Determine the [X, Y] coordinate at the center of the cell enclosing the given text.  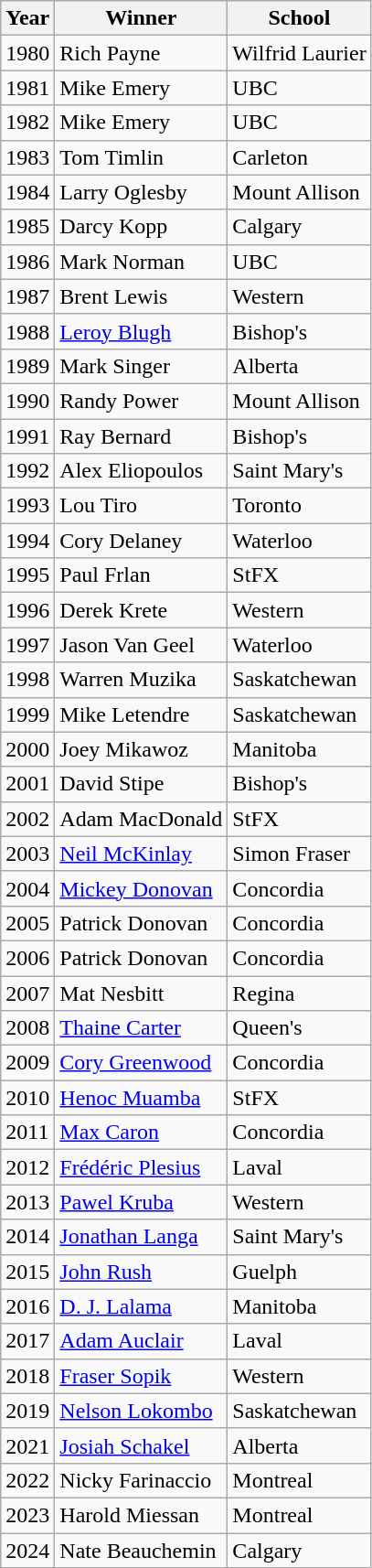
2023 [27, 1515]
2021 [27, 1445]
1999 [27, 714]
Larry Oglesby [141, 192]
1981 [27, 88]
1986 [27, 262]
1983 [27, 157]
2002 [27, 819]
2007 [27, 993]
Harold Miessan [141, 1515]
Rich Payne [141, 53]
Alex Eliopoulos [141, 471]
2016 [27, 1306]
2006 [27, 958]
Adam Auclair [141, 1341]
2015 [27, 1272]
Leroy Blugh [141, 331]
2001 [27, 784]
Year [27, 18]
1982 [27, 123]
2022 [27, 1480]
Simon Fraser [300, 854]
School [300, 18]
2024 [27, 1551]
Jonathan Langa [141, 1237]
2019 [27, 1411]
Pawel Kruba [141, 1202]
1995 [27, 575]
Regina [300, 993]
Mark Norman [141, 262]
1996 [27, 610]
Nate Beauchemin [141, 1551]
Ray Bernard [141, 436]
2000 [27, 749]
Tom Timlin [141, 157]
Darcy Kopp [141, 227]
Randy Power [141, 401]
Cory Greenwood [141, 1063]
Nicky Farinaccio [141, 1480]
Fraser Sopik [141, 1376]
Max Caron [141, 1133]
Toronto [300, 506]
Derek Krete [141, 610]
Joey Mikawoz [141, 749]
1988 [27, 331]
2003 [27, 854]
1985 [27, 227]
2017 [27, 1341]
Paul Frlan [141, 575]
1998 [27, 680]
2010 [27, 1098]
1993 [27, 506]
1984 [27, 192]
Mark Singer [141, 366]
David Stipe [141, 784]
John Rush [141, 1272]
1987 [27, 296]
2008 [27, 1028]
Adam MacDonald [141, 819]
Wilfrid Laurier [300, 53]
2009 [27, 1063]
2005 [27, 923]
Josiah Schakel [141, 1445]
D. J. Lalama [141, 1306]
Nelson Lokombo [141, 1411]
2013 [27, 1202]
1994 [27, 541]
Cory Delaney [141, 541]
Queen's [300, 1028]
Carleton [300, 157]
2011 [27, 1133]
Lou Tiro [141, 506]
1991 [27, 436]
Warren Muzika [141, 680]
2014 [27, 1237]
1989 [27, 366]
Mickey Donovan [141, 888]
Frédéric Plesius [141, 1167]
1992 [27, 471]
Henoc Muamba [141, 1098]
2012 [27, 1167]
1997 [27, 645]
Mike Letendre [141, 714]
2004 [27, 888]
Thaine Carter [141, 1028]
Guelph [300, 1272]
Brent Lewis [141, 296]
Mat Nesbitt [141, 993]
Jason Van Geel [141, 645]
Winner [141, 18]
2018 [27, 1376]
1990 [27, 401]
Neil McKinlay [141, 854]
1980 [27, 53]
